Determine the [X, Y] coordinate at the center of the cell enclosing the given text.  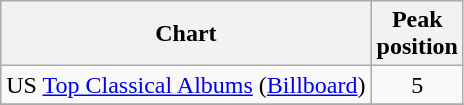
5 [417, 85]
Chart [186, 34]
Peakposition [417, 34]
US Top Classical Albums (Billboard) [186, 85]
